Return [X, Y] of the center of cell containing provided text 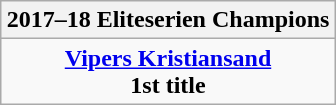
Vipers Kristiansand1st title [168, 72]
2017–18 Eliteserien Champions [168, 20]
